From the cell containing the given text, extract its center point as [x, y] coordinate. 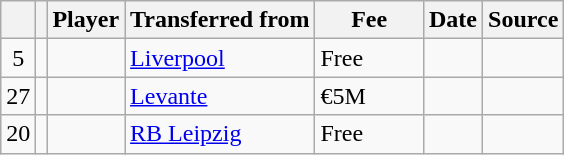
27 [18, 96]
Fee [370, 20]
20 [18, 134]
5 [18, 58]
Transferred from [220, 20]
Levante [220, 96]
Liverpool [220, 58]
Player [86, 20]
RB Leipzig [220, 134]
Date [452, 20]
Source [524, 20]
€5M [370, 96]
